For the text-containing cell, return its midpoint in (X, Y) coordinate format. 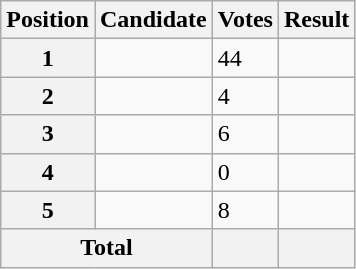
Position (48, 20)
Result (316, 20)
1 (48, 58)
0 (245, 172)
2 (48, 96)
8 (245, 210)
44 (245, 58)
3 (48, 134)
5 (48, 210)
Votes (245, 20)
Total (107, 248)
Candidate (153, 20)
6 (245, 134)
